Determine the (X, Y) coordinate at the center of the cell enclosing the given text.  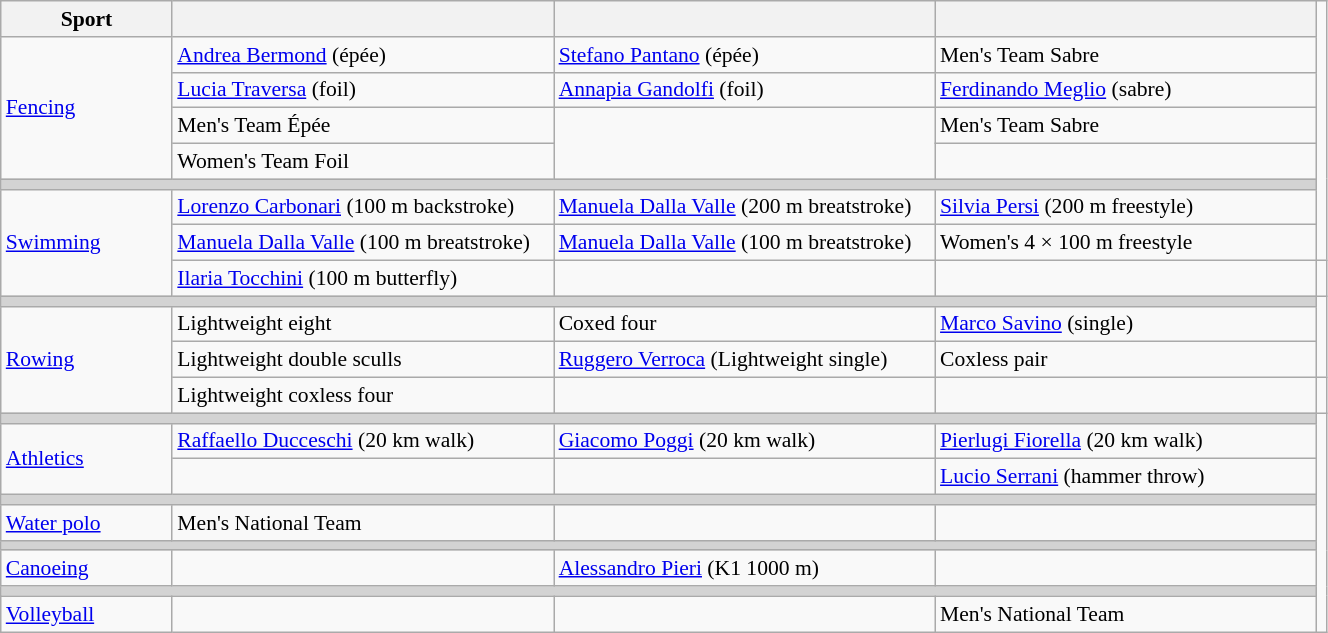
Marco Savino (single) (1126, 324)
Rowing (87, 360)
Canoeing (87, 569)
Ruggero Verroca (Lightweight single) (744, 360)
Lightweight coxless four (362, 396)
Coxless pair (1126, 360)
Lucio Serrani (hammer throw) (1126, 477)
Ferdinando Meglio (sabre) (1126, 90)
Giacomo Poggi (20 km walk) (744, 441)
Annapia Gandolfi (foil) (744, 90)
Lorenzo Carbonari (100 m backstroke) (362, 207)
Raffaello Ducceschi (20 km walk) (362, 441)
Silvia Persi (200 m freestyle) (1126, 207)
Andrea Bermond (épée) (362, 55)
Stefano Pantano (épée) (744, 55)
Athletics (87, 458)
Swimming (87, 242)
Women's Team Foil (362, 162)
Manuela Dalla Valle (200 m breatstroke) (744, 207)
Ilaria Tocchini (100 m butterfly) (362, 279)
Fencing (87, 108)
Coxed four (744, 324)
Lucia Traversa (foil) (362, 90)
Lightweight double sculls (362, 360)
Women's 4 × 100 m freestyle (1126, 243)
Sport (87, 19)
Men's Team Épée (362, 126)
Alessandro Pieri (K1 1000 m) (744, 569)
Pierlugi Fiorella (20 km walk) (1126, 441)
Volleyball (87, 614)
Lightweight eight (362, 324)
Water polo (87, 523)
